For the text-containing cell, return its midpoint in [x, y] coordinate format. 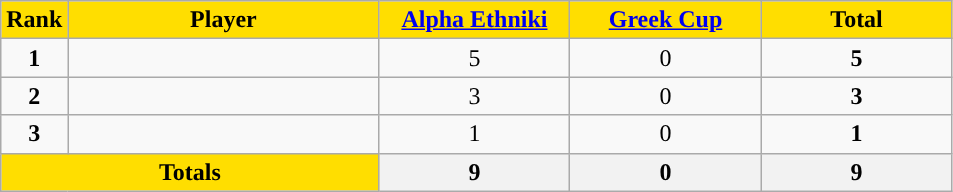
Total [856, 20]
Player [224, 20]
Alpha Ethniki [474, 20]
Rank [34, 20]
2 [34, 96]
Greek Cup [666, 20]
Totals [190, 172]
